Scan for the cell matching the given text and deliver its [X, Y] coordinate at center. 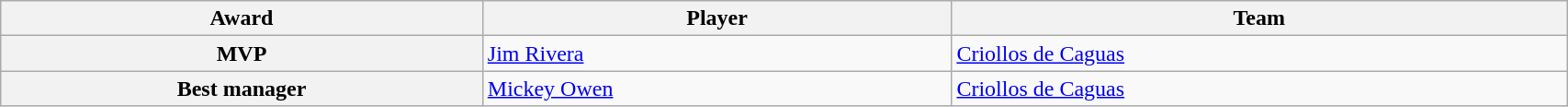
Player [716, 18]
Award [243, 18]
Jim Rivera [716, 53]
Team [1259, 18]
MVP [243, 53]
Mickey Owen [716, 89]
Best manager [243, 89]
